Locate the cell with the specified text and output its (X, Y) center coordinate. 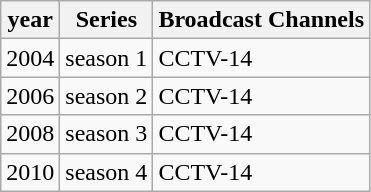
season 1 (106, 58)
Series (106, 20)
Broadcast Channels (262, 20)
season 2 (106, 96)
2010 (30, 172)
year (30, 20)
season 4 (106, 172)
2004 (30, 58)
2008 (30, 134)
2006 (30, 96)
season 3 (106, 134)
